For the text-containing cell, return its midpoint in [x, y] coordinate format. 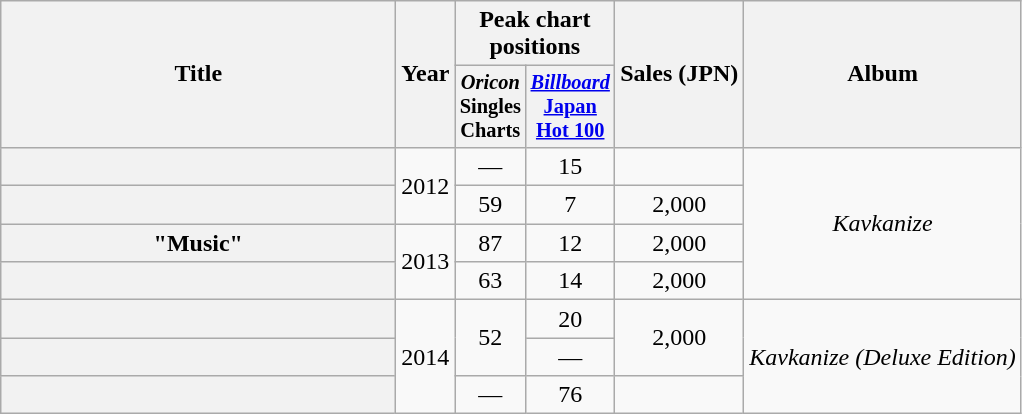
20 [570, 319]
76 [570, 395]
52 [490, 338]
14 [570, 281]
2013 [426, 262]
15 [570, 166]
Billboard Japan Hot 100 [570, 107]
2012 [426, 185]
"Music" [198, 243]
7 [570, 205]
63 [490, 281]
Album [883, 74]
Peak chart positions [535, 34]
2014 [426, 357]
Kavkanize (Deluxe Edition) [883, 357]
Sales (JPN) [680, 74]
12 [570, 243]
87 [490, 243]
Oricon Singles Charts [490, 107]
Title [198, 74]
Kavkanize [883, 223]
59 [490, 205]
Year [426, 74]
